Return the [X, Y] coordinate for the center point of the cell that contains the specified text.  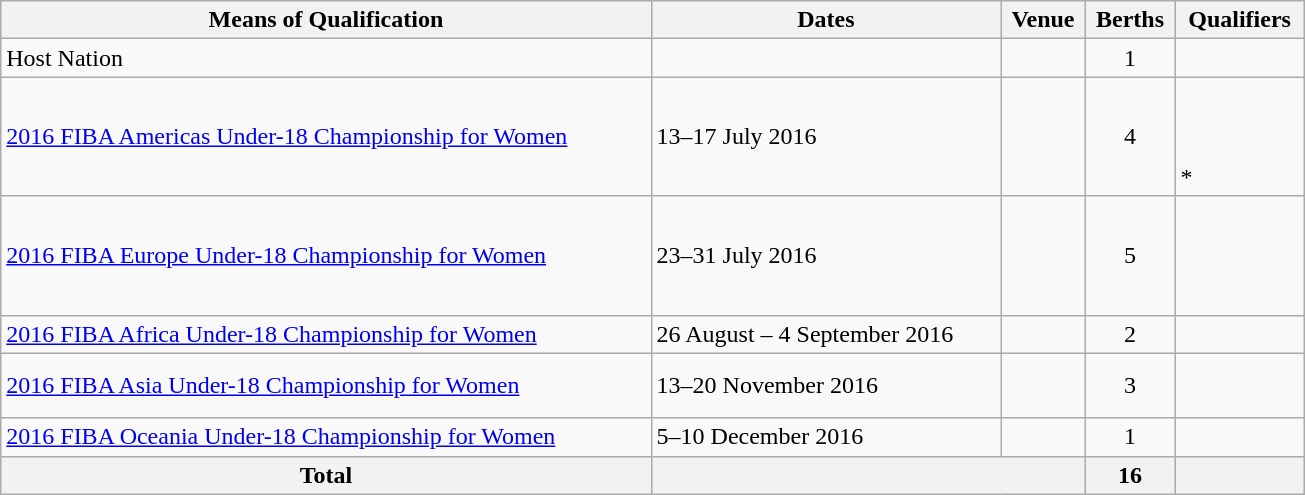
4 [1130, 136]
26 August – 4 September 2016 [826, 334]
2016 FIBA Americas Under-18 Championship for Women [326, 136]
Venue [1043, 20]
2 [1130, 334]
16 [1130, 475]
5 [1130, 256]
2016 FIBA Europe Under-18 Championship for Women [326, 256]
13–17 July 2016 [826, 136]
Means of Qualification [326, 20]
13–20 November 2016 [826, 386]
5–10 December 2016 [826, 437]
23–31 July 2016 [826, 256]
2016 FIBA Asia Under-18 Championship for Women [326, 386]
* [1240, 136]
Berths [1130, 20]
Host Nation [326, 58]
Total [326, 475]
Dates [826, 20]
2016 FIBA Oceania Under-18 Championship for Women [326, 437]
3 [1130, 386]
Qualifiers [1240, 20]
2016 FIBA Africa Under-18 Championship for Women [326, 334]
